Pinpoint the cell where the given text exists, returning its [X, Y] midpoint coordinate. 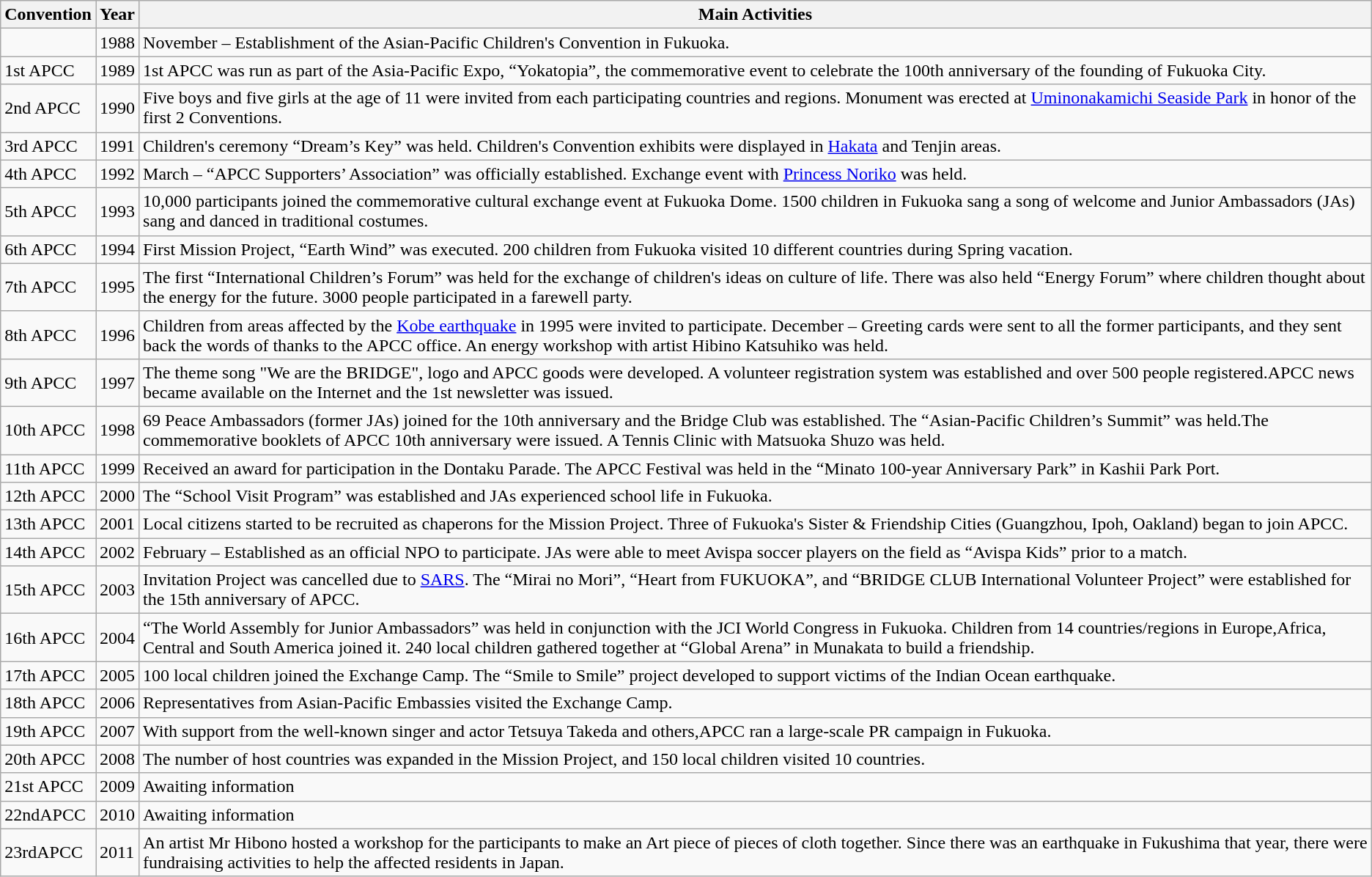
1999 [117, 469]
21st APCC [48, 787]
14th APCC [48, 552]
17th APCC [48, 675]
1995 [117, 287]
1993 [117, 211]
100 local children joined the Exchange Camp. The “Smile to Smile” project developed to support victims of the Indian Ocean earthquake. [756, 675]
Year [117, 15]
2009 [117, 787]
6th APCC [48, 249]
2002 [117, 552]
16th APCC [48, 638]
2003 [117, 590]
The number of host countries was expanded in the Mission Project, and 150 local children visited 10 countries. [756, 759]
7th APCC [48, 287]
Children's ceremony “Dream’s Key” was held. Children's Convention exhibits were displayed in Hakata and Tenjin areas. [756, 146]
Main Activities [756, 15]
Convention [48, 15]
13th APCC [48, 524]
4th APCC [48, 174]
1998 [117, 430]
19th APCC [48, 731]
1990 [117, 109]
15th APCC [48, 590]
18th APCC [48, 703]
November – Establishment of the Asian-Pacific Children's Convention in Fukuoka. [756, 43]
20th APCC [48, 759]
2004 [117, 638]
With support from the well-known singer and actor Tetsuya Takeda and others,APCC ran a large-scale PR campaign in Fukuoka. [756, 731]
1988 [117, 43]
3rd APCC [48, 146]
8th APCC [48, 334]
23rdAPCC [48, 852]
1991 [117, 146]
5th APCC [48, 211]
March – “APCC Supporters’ Association” was officially established. Exchange event with Princess Noriko was held. [756, 174]
2010 [117, 815]
2007 [117, 731]
The “School Visit Program” was established and JAs experienced school life in Fukuoka. [756, 496]
1989 [117, 70]
2005 [117, 675]
2008 [117, 759]
First Mission Project, “Earth Wind” was executed. 200 children from Fukuoka visited 10 different countries during Spring vacation. [756, 249]
2011 [117, 852]
2001 [117, 524]
2006 [117, 703]
1st APCC [48, 70]
February – Established as an official NPO to participate. JAs were able to meet Avispa soccer players on the field as “Avispa Kids” prior to a match. [756, 552]
9th APCC [48, 383]
Representatives from Asian-Pacific Embassies visited the Exchange Camp. [756, 703]
1996 [117, 334]
2nd APCC [48, 109]
Received an award for participation in the Dontaku Parade. The APCC Festival was held in the “Minato 100-year Anniversary Park” in Kashii Park Port. [756, 469]
11th APCC [48, 469]
1992 [117, 174]
12th APCC [48, 496]
1994 [117, 249]
10th APCC [48, 430]
2000 [117, 496]
22ndAPCC [48, 815]
1997 [117, 383]
